Output the (x, y) coordinate of the center of the cell containing the given text.  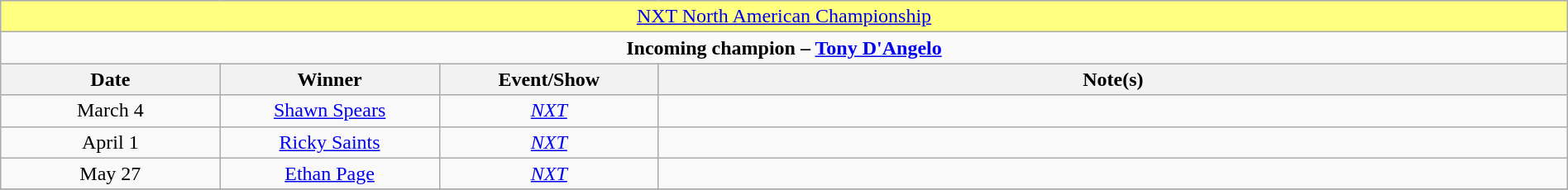
Note(s) (1113, 79)
Winner (329, 79)
March 4 (111, 111)
Ethan Page (329, 173)
Event/Show (549, 79)
May 27 (111, 173)
April 1 (111, 142)
NXT North American Championship (784, 17)
Date (111, 79)
Incoming champion – Tony D'Angelo (784, 48)
Shawn Spears (329, 111)
Ricky Saints (329, 142)
